Return the [X, Y] coordinate for the center point of the cell that contains the specified text.  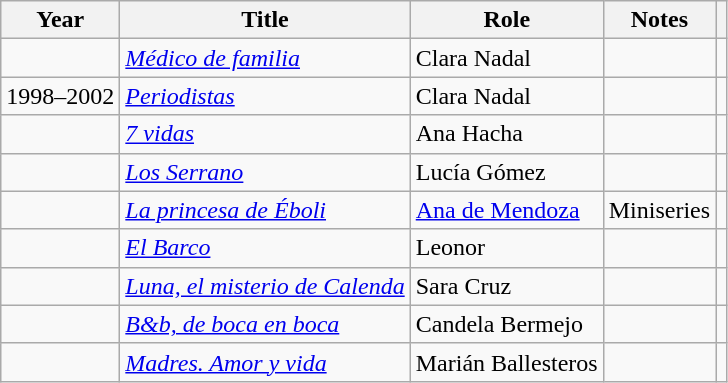
Madres. Amor y vida [265, 362]
Lucía Gómez [506, 172]
Ana de Mendoza [506, 210]
1998–2002 [60, 96]
Médico de familia [265, 58]
Periodistas [265, 96]
Luna, el misterio de Calenda [265, 286]
Leonor [506, 248]
Miniseries [659, 210]
B&b, de boca en boca [265, 324]
Sara Cruz [506, 286]
Los Serrano [265, 172]
Year [60, 20]
Marián Ballesteros [506, 362]
7 vidas [265, 134]
Notes [659, 20]
Title [265, 20]
El Barco [265, 248]
Role [506, 20]
Ana Hacha [506, 134]
Candela Bermejo [506, 324]
La princesa de Éboli [265, 210]
